Capture the cell that displays the provided text and extract its (x, y) central coordinate. 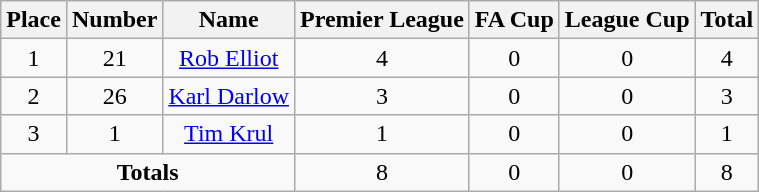
Rob Elliot (229, 58)
Tim Krul (229, 134)
Premier League (382, 20)
Number (114, 20)
21 (114, 58)
Place (34, 20)
Totals (148, 172)
Name (229, 20)
26 (114, 96)
Karl Darlow (229, 96)
League Cup (627, 20)
Total (727, 20)
FA Cup (514, 20)
2 (34, 96)
